Find where the given text appears and provide that cell's center as (X, Y) coordinate. 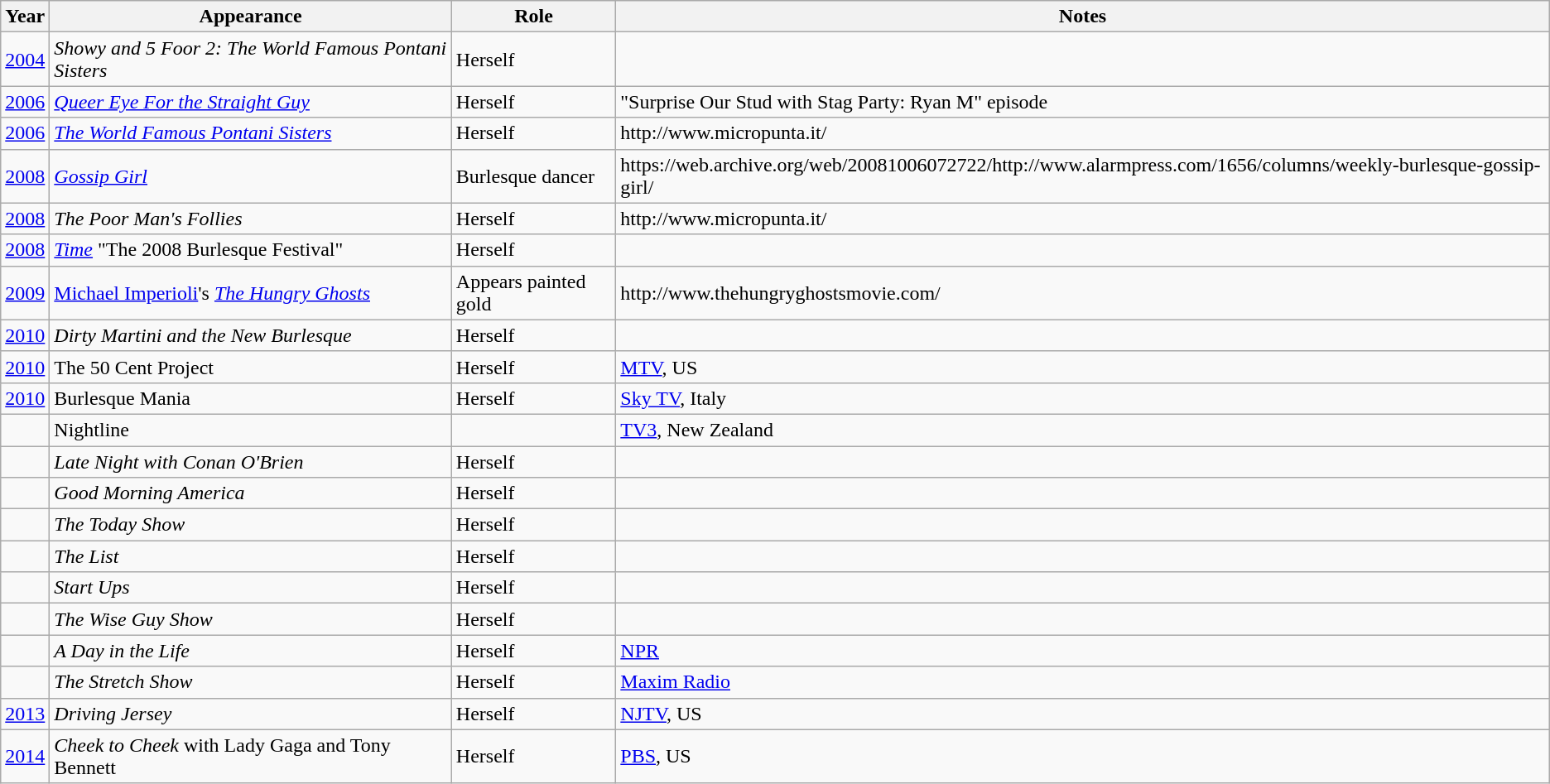
NJTV, US (1083, 714)
Showy and 5 Foor 2: The World Famous Pontani Sisters (250, 60)
2013 (25, 714)
The 50 Cent Project (250, 367)
A Day in the Life (250, 651)
Good Morning America (250, 493)
MTV, US (1083, 367)
Appears painted gold (533, 293)
The World Famous Pontani Sisters (250, 133)
Michael Imperioli's The Hungry Ghosts (250, 293)
http://www.thehungryghostsmovie.com/ (1083, 293)
Appearance (250, 17)
Role (533, 17)
The Today Show (250, 525)
TV3, New Zealand (1083, 430)
Burlesque Mania (250, 398)
2014 (25, 757)
Gossip Girl (250, 176)
2009 (25, 293)
NPR (1083, 651)
https://web.archive.org/web/20081006072722/http://www.alarmpress.com/1656/columns/weekly-burlesque-gossip-girl/ (1083, 176)
Maxim Radio (1083, 682)
PBS, US (1083, 757)
Notes (1083, 17)
Late Night with Conan O'Brien (250, 461)
Year (25, 17)
Time "The 2008 Burlesque Festival" (250, 250)
Queer Eye For the Straight Guy (250, 102)
2004 (25, 60)
Dirty Martini and the New Burlesque (250, 335)
The Wise Guy Show (250, 619)
Driving Jersey (250, 714)
"Surprise Our Stud with Stag Party: Ryan M" episode (1083, 102)
Burlesque dancer (533, 176)
The Stretch Show (250, 682)
The Poor Man's Follies (250, 219)
Nightline (250, 430)
The List (250, 556)
Cheek to Cheek with Lady Gaga and Tony Bennett (250, 757)
Start Ups (250, 588)
Sky TV, Italy (1083, 398)
